Determine the [x, y] coordinate at the center of the cell enclosing the given text.  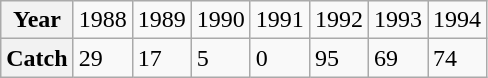
1991 [280, 20]
69 [398, 58]
Year [37, 20]
1992 [338, 20]
1993 [398, 20]
74 [458, 58]
5 [220, 58]
Catch [37, 58]
0 [280, 58]
95 [338, 58]
1988 [102, 20]
17 [162, 58]
1994 [458, 20]
1990 [220, 20]
1989 [162, 20]
29 [102, 58]
